Search for the cell housing the specified text and yield its [x, y] center coordinate. 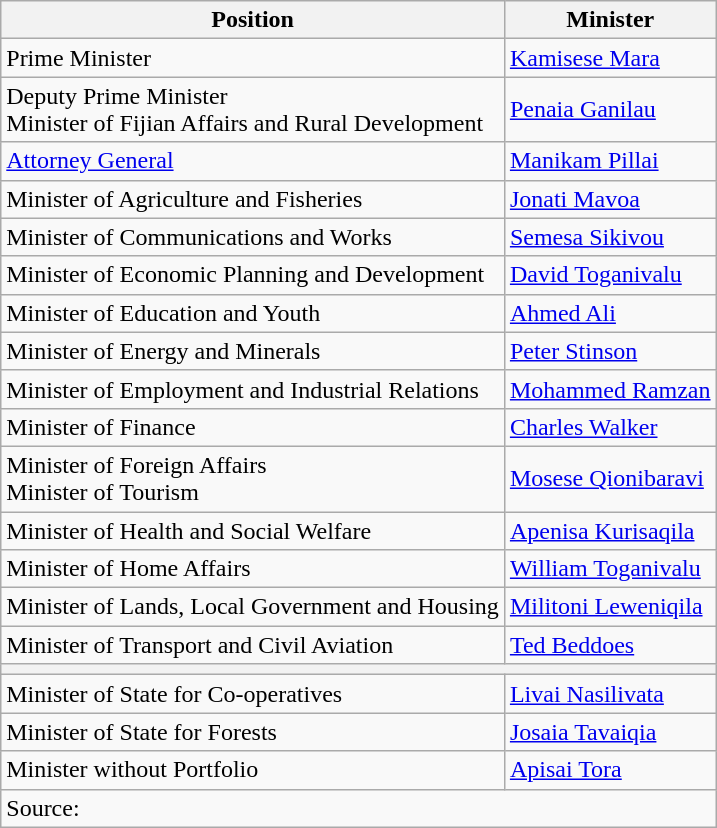
Minister of Energy and Minerals [253, 351]
Apenisa Kurisaqila [610, 531]
Minister [610, 20]
Minister of Health and Social Welfare [253, 531]
Peter Stinson [610, 351]
Minister of State for Forests [253, 732]
Minister of Transport and Civil Aviation [253, 645]
Minister of Finance [253, 427]
Semesa Sikivou [610, 237]
Minister of State for Co-operatives [253, 694]
Source: [358, 808]
Penaia Ganilau [610, 110]
Livai Nasilivata [610, 694]
Charles Walker [610, 427]
William Toganivalu [610, 569]
Minister of Education and Youth [253, 313]
Minister of Lands, Local Government and Housing [253, 607]
Deputy Prime MinisterMinister of Fijian Affairs and Rural Development [253, 110]
Ted Beddoes [610, 645]
Position [253, 20]
Josaia Tavaiqia [610, 732]
Mohammed Ramzan [610, 389]
David Toganivalu [610, 275]
Prime Minister [253, 58]
Minister of Home Affairs [253, 569]
Kamisese Mara [610, 58]
Minister of Foreign AffairsMinister of Tourism [253, 478]
Manikam Pillai [610, 161]
Minister without Portfolio [253, 770]
Militoni Leweniqila [610, 607]
Attorney General [253, 161]
Minister of Agriculture and Fisheries [253, 199]
Jonati Mavoa [610, 199]
Minister of Communications and Works [253, 237]
Ahmed Ali [610, 313]
Minister of Economic Planning and Development [253, 275]
Mosese Qionibaravi [610, 478]
Minister of Employment and Industrial Relations [253, 389]
Apisai Tora [610, 770]
